Return [X, Y] of the center of cell containing provided text 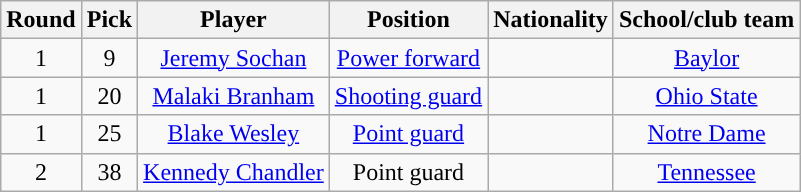
Notre Dame [706, 134]
Nationality [551, 20]
Baylor [706, 58]
20 [109, 96]
9 [109, 58]
38 [109, 172]
Malaki Branham [234, 96]
Round [41, 20]
Pick [109, 20]
Power forward [408, 58]
Tennessee [706, 172]
Ohio State [706, 96]
2 [41, 172]
Jeremy Sochan [234, 58]
Player [234, 20]
25 [109, 134]
Position [408, 20]
School/club team [706, 20]
Kennedy Chandler [234, 172]
Shooting guard [408, 96]
Blake Wesley [234, 134]
